Find where the given text appears and provide that cell's center as [X, Y] coordinate. 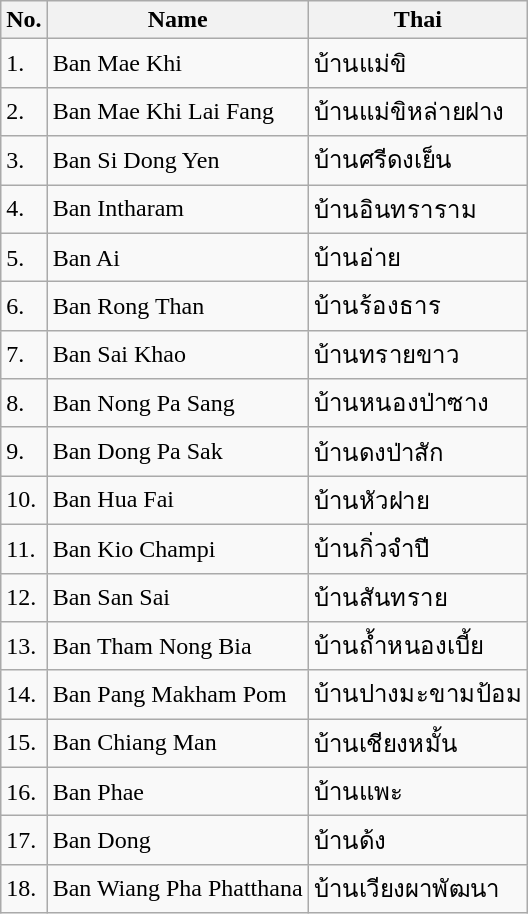
บ้านอินทราราม [418, 208]
18. [24, 888]
No. [24, 20]
7. [24, 354]
17. [24, 840]
Ban Rong Than [178, 306]
Ban Dong Pa Sak [178, 452]
8. [24, 404]
Ban Intharam [178, 208]
Ban Dong [178, 840]
บ้านแม่ขิ [418, 64]
Thai [418, 20]
Ban Tham Nong Bia [178, 646]
บ้านหัวฝาย [418, 500]
11. [24, 548]
บ้านร้องธาร [418, 306]
Ban Phae [178, 792]
Ban Nong Pa Sang [178, 404]
บ้านดงป่าสัก [418, 452]
บ้านแม่ขิหล่ายฝาง [418, 112]
บ้านแพะ [418, 792]
5. [24, 258]
บ้านกิ่วจำปี [418, 548]
บ้านศรีดงเย็น [418, 160]
Ban Kio Champi [178, 548]
Ban Si Dong Yen [178, 160]
14. [24, 694]
16. [24, 792]
บ้านปางมะขามป้อม [418, 694]
Name [178, 20]
6. [24, 306]
บ้านทรายขาว [418, 354]
1. [24, 64]
บ้านเวียงผาพัฒนา [418, 888]
4. [24, 208]
10. [24, 500]
Ban Pang Makham Pom [178, 694]
บ้านสันทราย [418, 598]
Ban Mae Khi Lai Fang [178, 112]
Ban Wiang Pha Phatthana [178, 888]
Ban Sai Khao [178, 354]
Ban San Sai [178, 598]
บ้านอ่าย [418, 258]
บ้านถ้ำหนองเบี้ย [418, 646]
12. [24, 598]
Ban Ai [178, 258]
2. [24, 112]
Ban Hua Fai [178, 500]
บ้านด้ง [418, 840]
3. [24, 160]
Ban Mae Khi [178, 64]
Ban Chiang Man [178, 744]
บ้านเชียงหมั้น [418, 744]
9. [24, 452]
บ้านหนองป่าซาง [418, 404]
15. [24, 744]
13. [24, 646]
